Extract the [X, Y] coordinate from the center of the cell holding the provided text.  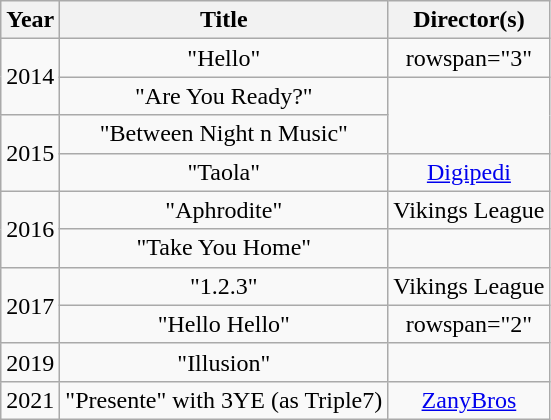
Title [224, 20]
"1.2.3" [224, 286]
2019 [30, 362]
"Hello Hello" [224, 324]
rowspan="2" [469, 324]
ZanyBros [469, 400]
2016 [30, 229]
"Illusion" [224, 362]
"Taola" [224, 172]
2015 [30, 153]
rowspan="3" [469, 58]
"Presente" with 3YE (as Triple7) [224, 400]
2017 [30, 305]
"Take You Home" [224, 248]
2014 [30, 77]
Year [30, 20]
"Aphrodite" [224, 210]
Digipedi [469, 172]
"Hello" [224, 58]
Director(s) [469, 20]
2021 [30, 400]
"Are You Ready?" [224, 96]
"Between Night n Music" [224, 134]
